Detect which cell encompasses the target text, then output its (x, y) center coordinate. 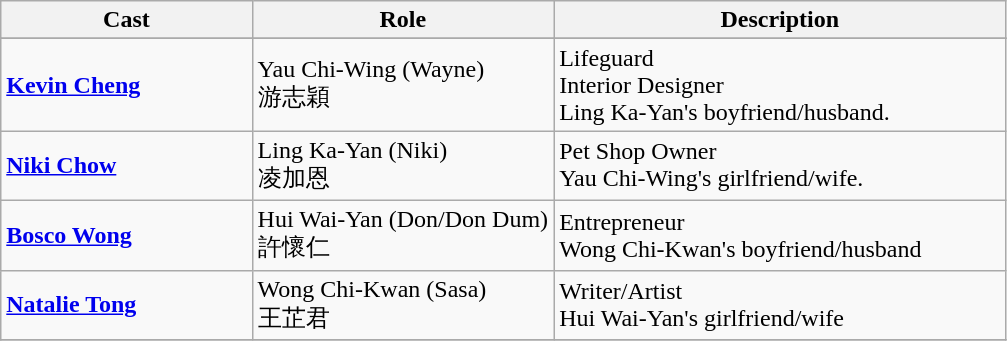
Natalie Tong (126, 305)
Entrepreneur Wong Chi-Kwan's boyfriend/husband (780, 235)
Role (403, 20)
Lifeguard Interior Designer Ling Ka-Yan's boyfriend/husband. (780, 85)
Pet Shop Owner Yau Chi-Wing's girlfriend/wife. (780, 166)
Yau Chi-Wing (Wayne) 游志穎 (403, 85)
Niki Chow (126, 166)
Hui Wai-Yan (Don/Don Dum) 許懷仁 (403, 235)
Wong Chi-Kwan (Sasa) 王芷君 (403, 305)
Kevin Cheng (126, 85)
Cast (126, 20)
Bosco Wong (126, 235)
Description (780, 20)
Writer/Artist Hui Wai-Yan's girlfriend/wife (780, 305)
Ling Ka-Yan (Niki) 凌加恩 (403, 166)
